Find where the given text appears and provide that cell's center as [X, Y] coordinate. 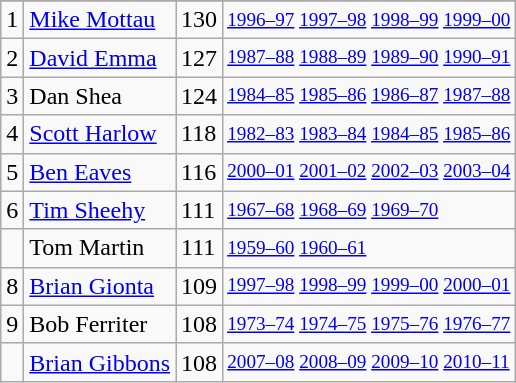
1982–83 1983–84 1984–85 1985–86 [369, 134]
4 [12, 134]
Scott Harlow [100, 134]
1984–85 1985–86 1986–87 1987–88 [369, 96]
118 [200, 134]
Brian Gibbons [100, 362]
Ben Eaves [100, 172]
2000–01 2001–02 2002–03 2003–04 [369, 172]
116 [200, 172]
Dan Shea [100, 96]
1997–98 1998–99 1999–00 2000–01 [369, 286]
Bob Ferriter [100, 324]
Mike Mottau [100, 20]
Tim Sheehy [100, 210]
8 [12, 286]
1973–74 1974–75 1975–76 1976–77 [369, 324]
2 [12, 58]
127 [200, 58]
1987–88 1988–89 1989–90 1990–91 [369, 58]
109 [200, 286]
3 [12, 96]
6 [12, 210]
Tom Martin [100, 248]
1 [12, 20]
124 [200, 96]
Brian Gionta [100, 286]
5 [12, 172]
1959–60 1960–61 [369, 248]
David Emma [100, 58]
1967–68 1968–69 1969–70 [369, 210]
130 [200, 20]
9 [12, 324]
1996–97 1997–98 1998–99 1999–00 [369, 20]
2007–08 2008–09 2009–10 2010–11 [369, 362]
